Return [X, Y] of the center of cell containing provided text 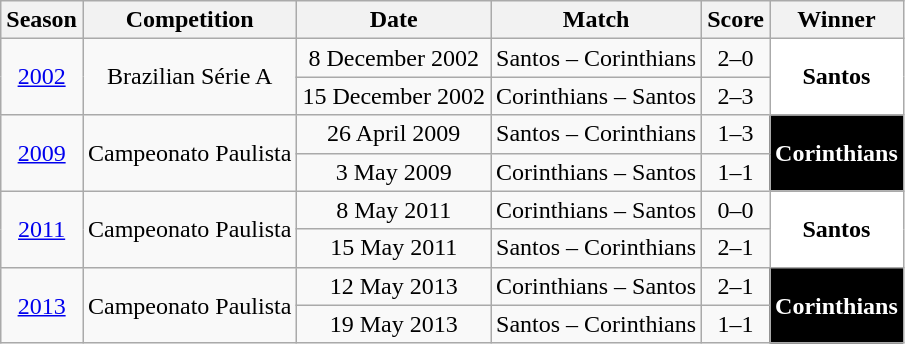
26 April 2009 [394, 134]
12 May 2013 [394, 286]
3 May 2009 [394, 172]
Brazilian Série A [189, 77]
8 May 2011 [394, 210]
Competition [189, 20]
Season [42, 20]
Match [596, 20]
2–3 [736, 96]
2002 [42, 77]
0–0 [736, 210]
2013 [42, 305]
Winner [837, 20]
Score [736, 20]
19 May 2013 [394, 324]
2011 [42, 229]
15 May 2011 [394, 248]
2–0 [736, 58]
Date [394, 20]
8 December 2002 [394, 58]
2009 [42, 153]
1–3 [736, 134]
15 December 2002 [394, 96]
